Scan for the cell matching the given text and deliver its [x, y] coordinate at center. 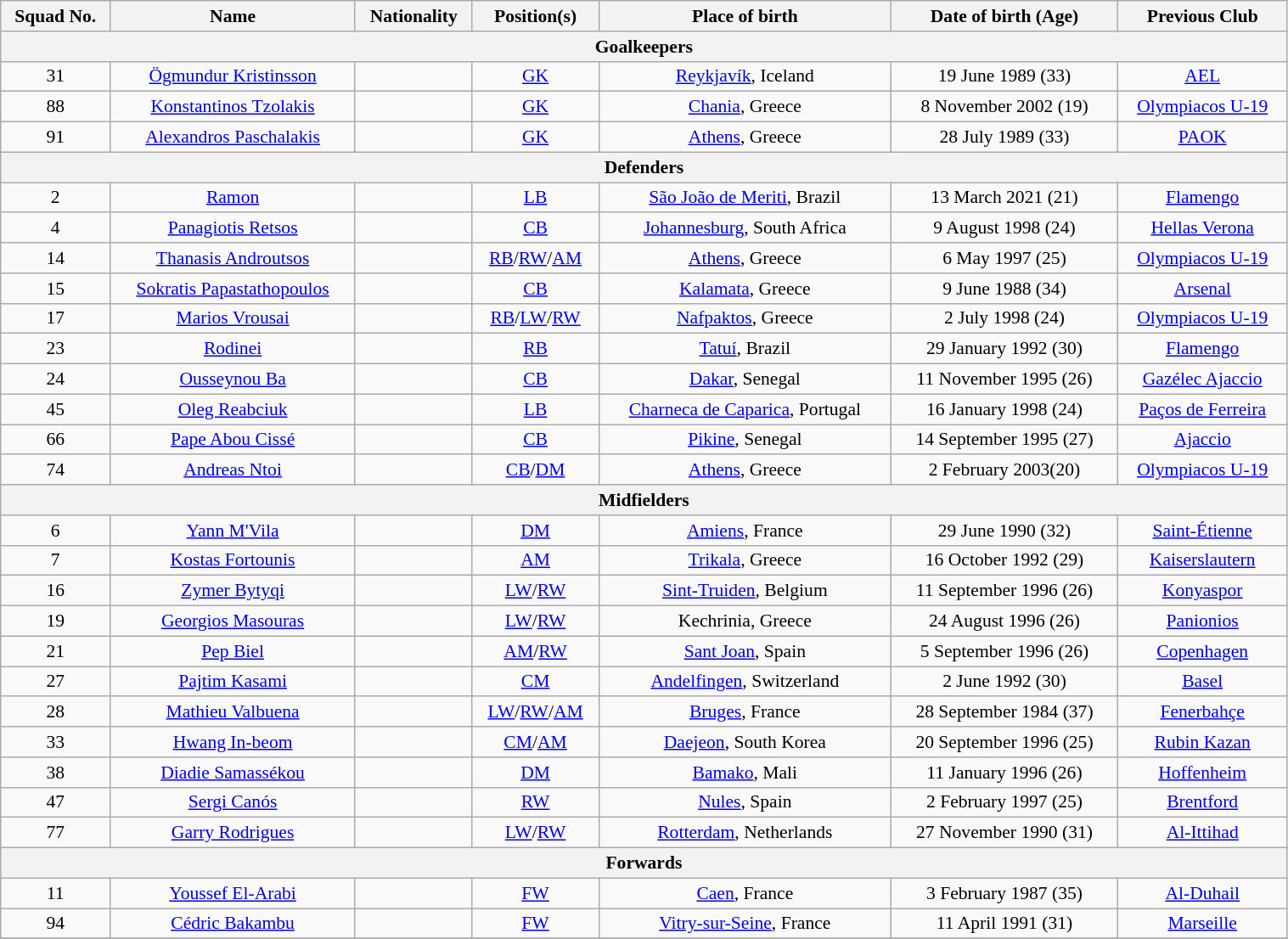
31 [56, 76]
Pajtim Kasami [233, 682]
Andreas Ntoi [233, 470]
PAOK [1202, 138]
Forwards [644, 863]
Rotterdam, Netherlands [745, 833]
Place of birth [745, 16]
5 September 1996 (26) [1005, 651]
11 April 1991 (31) [1005, 924]
Defenders [644, 167]
Ramon [233, 198]
38 [56, 773]
Kostas Fortounis [233, 560]
Gazélec Ajaccio [1202, 380]
Zymer Bytyqi [233, 591]
Andelfingen, Switzerland [745, 682]
Al-Ittihad [1202, 833]
2 February 1997 (25) [1005, 802]
28 September 1984 (37) [1005, 712]
2 July 1998 (24) [1005, 318]
Nules, Spain [745, 802]
94 [56, 924]
7 [56, 560]
16 January 1998 (24) [1005, 409]
Kalamata, Greece [745, 289]
2 June 1992 (30) [1005, 682]
Sint-Truiden, Belgium [745, 591]
Sokratis Papastathopoulos [233, 289]
19 [56, 621]
Nationality [413, 16]
11 September 1996 (26) [1005, 591]
14 September 1995 (27) [1005, 440]
Previous Club [1202, 16]
Tatuí, Brazil [745, 349]
Pep Biel [233, 651]
CB/DM [535, 470]
Hwang In-beom [233, 742]
Mathieu Valbuena [233, 712]
Marseille [1202, 924]
Brentford [1202, 802]
2 February 2003(20) [1005, 470]
Basel [1202, 682]
LW/RW/AM [535, 712]
4 [56, 228]
Goalkeepers [644, 47]
Vitry-sur-Seine, France [745, 924]
Cédric Bakambu [233, 924]
11 January 1996 (26) [1005, 773]
Konstantinos Tzolakis [233, 107]
Reykjavík, Iceland [745, 76]
AM/RW [535, 651]
13 March 2021 (21) [1005, 198]
Hellas Verona [1202, 228]
Saint-Étienne [1202, 531]
16 [56, 591]
6 May 1997 (25) [1005, 258]
24 [56, 380]
14 [56, 258]
9 August 1998 (24) [1005, 228]
RB [535, 349]
Ajaccio [1202, 440]
21 [56, 651]
Midfielders [644, 500]
Georgios Masouras [233, 621]
Ögmundur Kristinsson [233, 76]
8 November 2002 (19) [1005, 107]
Hoffenheim [1202, 773]
AEL [1202, 76]
Daejeon, South Korea [745, 742]
66 [56, 440]
27 November 1990 (31) [1005, 833]
Pikine, Senegal [745, 440]
CM [535, 682]
16 October 1992 (29) [1005, 560]
19 June 1989 (33) [1005, 76]
29 January 1992 (30) [1005, 349]
Name [233, 16]
33 [56, 742]
Position(s) [535, 16]
Johannesburg, South Africa [745, 228]
Yann M'Vila [233, 531]
Squad No. [56, 16]
Sergi Canós [233, 802]
9 June 1988 (34) [1005, 289]
Oleg Reabciuk [233, 409]
Panionios [1202, 621]
20 September 1996 (25) [1005, 742]
Copenhagen [1202, 651]
11 [56, 893]
28 July 1989 (33) [1005, 138]
Kaiserslautern [1202, 560]
Konyaspor [1202, 591]
Bamako, Mali [745, 773]
Marios Vrousai [233, 318]
Caen, France [745, 893]
3 February 1987 (35) [1005, 893]
RW [535, 802]
Kechrinia, Greece [745, 621]
RB/LW/RW [535, 318]
45 [56, 409]
6 [56, 531]
17 [56, 318]
Nafpaktos, Greece [745, 318]
Date of birth (Age) [1005, 16]
28 [56, 712]
Pape Abou Cissé [233, 440]
15 [56, 289]
24 August 1996 (26) [1005, 621]
Chania, Greece [745, 107]
47 [56, 802]
Arsenal [1202, 289]
2 [56, 198]
Fenerbahçe [1202, 712]
Thanasis Androutsos [233, 258]
Garry Rodrigues [233, 833]
Rubin Kazan [1202, 742]
Rodinei [233, 349]
77 [56, 833]
11 November 1995 (26) [1005, 380]
Trikala, Greece [745, 560]
88 [56, 107]
Al-Duhail [1202, 893]
Panagiotis Retsos [233, 228]
91 [56, 138]
29 June 1990 (32) [1005, 531]
RB/RW/AM [535, 258]
Dakar, Senegal [745, 380]
23 [56, 349]
Charneca de Caparica, Portugal [745, 409]
Ousseynou Ba [233, 380]
Sant Joan, Spain [745, 651]
Diadie Samassékou [233, 773]
AM [535, 560]
CM/AM [535, 742]
Youssef El-Arabi [233, 893]
Amiens, France [745, 531]
São João de Meriti, Brazil [745, 198]
Alexandros Paschalakis [233, 138]
Bruges, France [745, 712]
74 [56, 470]
Paços de Ferreira [1202, 409]
27 [56, 682]
